From the cell containing the given text, extract its center point as [x, y] coordinate. 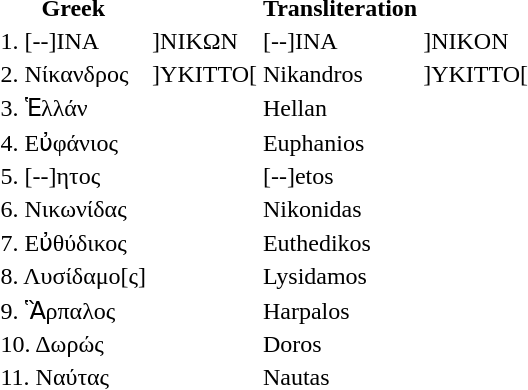
Euphanios [340, 142]
Harpalos [340, 310]
Nikandros [340, 74]
Euthedikos [340, 243]
]ΝΙΚΩΝ [205, 41]
[--]INA [340, 41]
Lysidamos [340, 277]
[--]etos [340, 176]
]ΥΚΙΤΤΟ[ [205, 74]
Doros [340, 344]
Hellan [340, 108]
Nikonidas [340, 209]
